Extract the (X, Y) coordinate from the center of the cell holding the provided text.  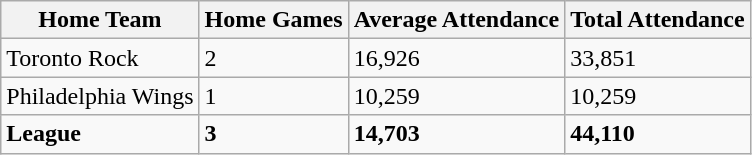
Philadelphia Wings (100, 96)
2 (274, 58)
Total Attendance (658, 20)
Home Team (100, 20)
Average Attendance (456, 20)
16,926 (456, 58)
3 (274, 134)
Toronto Rock (100, 58)
33,851 (658, 58)
14,703 (456, 134)
44,110 (658, 134)
Home Games (274, 20)
League (100, 134)
1 (274, 96)
